Provide the (X, Y) coordinate of the cell's center where the given text is located.  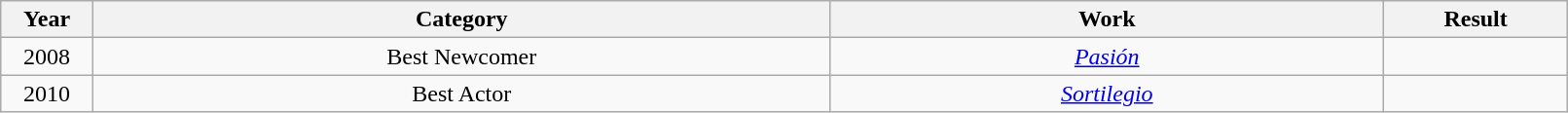
Best Actor (461, 94)
Pasión (1107, 56)
2010 (47, 94)
Best Newcomer (461, 56)
Year (47, 19)
Category (461, 19)
Sortilegio (1107, 94)
Work (1107, 19)
2008 (47, 56)
Result (1476, 19)
